Determine the (x, y) coordinate at the center of the cell enclosing the given text.  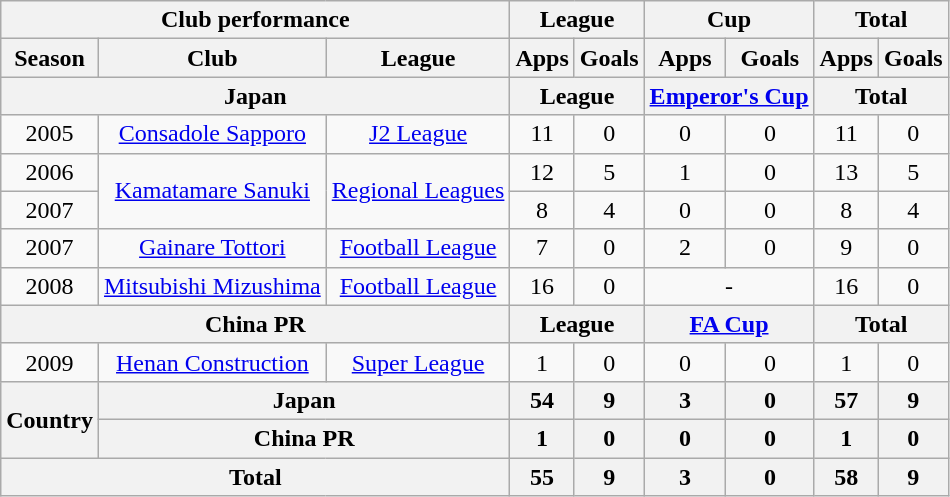
J2 League (418, 134)
FA Cup (729, 324)
57 (846, 400)
Kamatamare Sanuki (212, 191)
2006 (50, 172)
Club (212, 58)
Emperor's Cup (729, 96)
2009 (50, 362)
7 (542, 248)
54 (542, 400)
Mitsubishi Mizushima (212, 286)
Gainare Tottori (212, 248)
Regional Leagues (418, 191)
2 (685, 248)
Super League (418, 362)
12 (542, 172)
Consadole Sapporo (212, 134)
2005 (50, 134)
55 (542, 477)
58 (846, 477)
Season (50, 58)
Cup (729, 20)
Henan Construction (212, 362)
13 (846, 172)
2008 (50, 286)
Country (50, 419)
Club performance (256, 20)
- (729, 286)
